From the cell containing the given text, extract its center point as [x, y] coordinate. 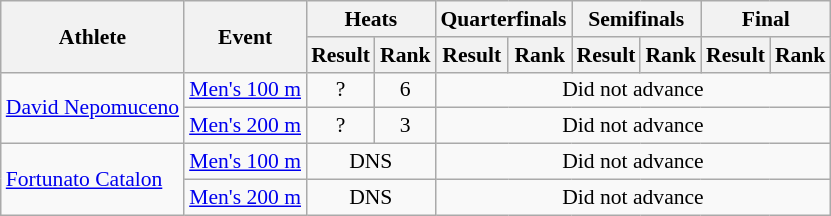
Athlete [92, 36]
David Nepomuceno [92, 108]
3 [406, 126]
Fortunato Catalon [92, 180]
Final [766, 19]
6 [406, 90]
Semifinals [636, 19]
Quarterfinals [504, 19]
Heats [370, 19]
Event [245, 36]
